Return the [x, y] coordinate for the center point of the cell that contains the specified text.  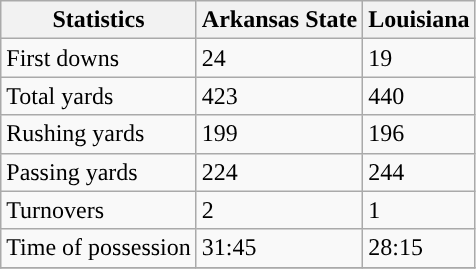
Arkansas State [279, 20]
440 [419, 96]
1 [419, 210]
19 [419, 58]
Rushing yards [99, 134]
Passing yards [99, 172]
196 [419, 134]
Time of possession [99, 248]
199 [279, 134]
First downs [99, 58]
Statistics [99, 20]
244 [419, 172]
28:15 [419, 248]
Turnovers [99, 210]
24 [279, 58]
423 [279, 96]
31:45 [279, 248]
Total yards [99, 96]
Louisiana [419, 20]
2 [279, 210]
224 [279, 172]
